For the text-containing cell, return its midpoint in (x, y) coordinate format. 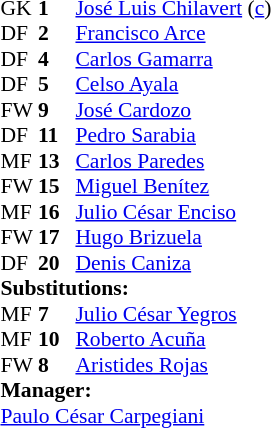
Julio César Yegros (173, 314)
Julio César Enciso (173, 212)
5 (57, 85)
Roberto Acuña (173, 339)
Pedro Sarabia (173, 135)
8 (57, 365)
Carlos Paredes (173, 161)
2 (57, 33)
11 (57, 135)
Denis Caniza (173, 263)
Celso Ayala (173, 85)
9 (57, 110)
7 (57, 314)
10 (57, 339)
José Cardozo (173, 110)
Francisco Arce (173, 33)
Miguel Benítez (173, 187)
4 (57, 59)
Carlos Gamarra (173, 59)
Hugo Brizuela (173, 237)
Substitutions: (136, 289)
13 (57, 161)
17 (57, 237)
15 (57, 187)
16 (57, 212)
Manager: (136, 391)
Aristides Rojas (173, 365)
20 (57, 263)
